Identify which cell holds the provided text, then report its [x, y] central coordinate. 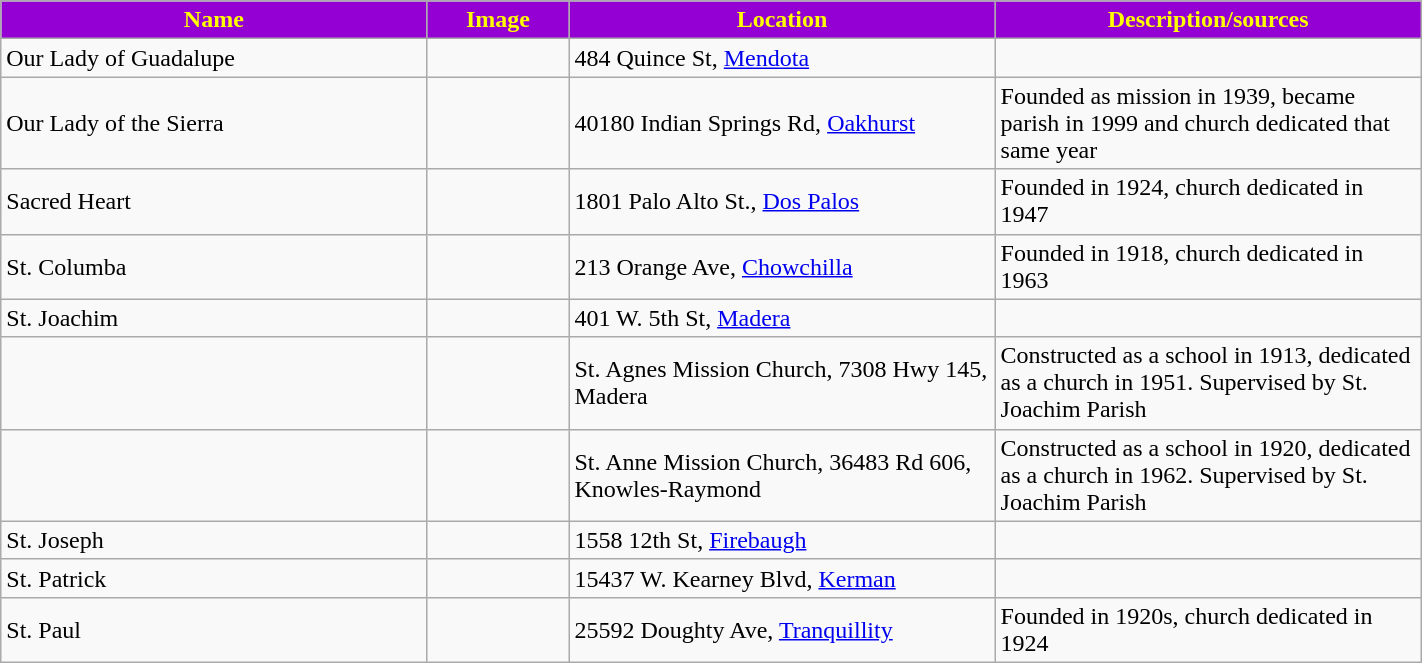
St. Joachim [214, 318]
Our Lady of Guadalupe [214, 58]
1801 Palo Alto St., Dos Palos [782, 202]
Founded in 1918, church dedicated in 1963 [1208, 266]
213 Orange Ave, Chowchilla [782, 266]
St. Paul [214, 630]
Constructed as a school in 1920, dedicated as a church in 1962. Supervised by St. Joachim Parish [1208, 475]
Founded in 1920s, church dedicated in 1924 [1208, 630]
Name [214, 20]
401 W. 5th St, Madera [782, 318]
Description/sources [1208, 20]
15437 W. Kearney Blvd, Kerman [782, 578]
Our Lady of the Sierra [214, 123]
1558 12th St, Firebaugh [782, 540]
Image [498, 20]
484 Quince St, Mendota [782, 58]
25592 Doughty Ave, Tranquillity [782, 630]
Founded as mission in 1939, became parish in 1999 and church dedicated that same year [1208, 123]
40180 Indian Springs Rd, Oakhurst [782, 123]
Founded in 1924, church dedicated in 1947 [1208, 202]
St. Anne Mission Church, 36483 Rd 606,Knowles-Raymond [782, 475]
St. Patrick [214, 578]
St. Agnes Mission Church, 7308 Hwy 145, Madera [782, 383]
Location [782, 20]
Sacred Heart [214, 202]
St. Joseph [214, 540]
St. Columba [214, 266]
Constructed as a school in 1913, dedicated as a church in 1951. Supervised by St. Joachim Parish [1208, 383]
